Return the [X, Y] coordinate for the center point of the cell that contains the specified text.  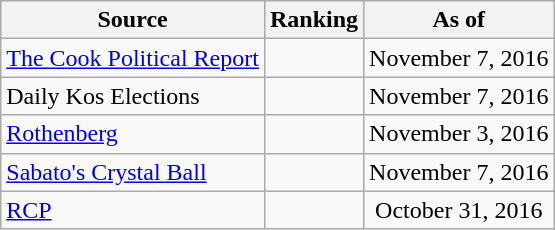
Source [133, 20]
Rothenberg [133, 134]
The Cook Political Report [133, 58]
RCP [133, 210]
Sabato's Crystal Ball [133, 172]
October 31, 2016 [459, 210]
Daily Kos Elections [133, 96]
November 3, 2016 [459, 134]
Ranking [314, 20]
As of [459, 20]
